Find where the given text appears and provide that cell's center as [x, y] coordinate. 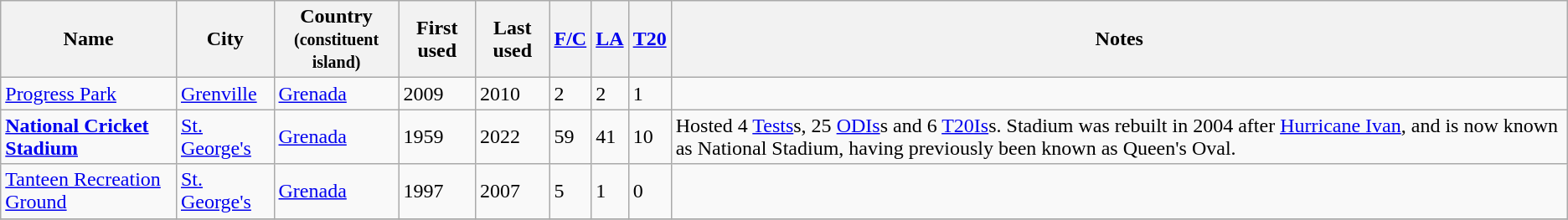
National Cricket Stadium [89, 137]
Progress Park [89, 94]
Last used [512, 39]
41 [610, 137]
2022 [512, 137]
City [224, 39]
2007 [512, 191]
LA [610, 39]
Tanteen Recreation Ground [89, 191]
59 [570, 137]
Notes [1119, 39]
2010 [512, 94]
1997 [437, 191]
Grenville [224, 94]
2009 [437, 94]
Country(constituent island) [337, 39]
Name [89, 39]
0 [650, 191]
F/C [570, 39]
10 [650, 137]
5 [570, 191]
1959 [437, 137]
T20 [650, 39]
First used [437, 39]
